For the text-containing cell, return its midpoint in [X, Y] coordinate format. 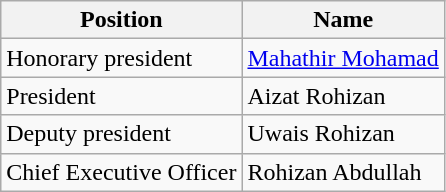
Position [122, 20]
Aizat Rohizan [343, 96]
President [122, 96]
Honorary president [122, 58]
Mahathir Mohamad [343, 58]
Deputy president [122, 134]
Uwais Rohizan [343, 134]
Chief Executive Officer [122, 172]
Rohizan Abdullah [343, 172]
Name [343, 20]
